Identify which cell holds the provided text, then report its [x, y] central coordinate. 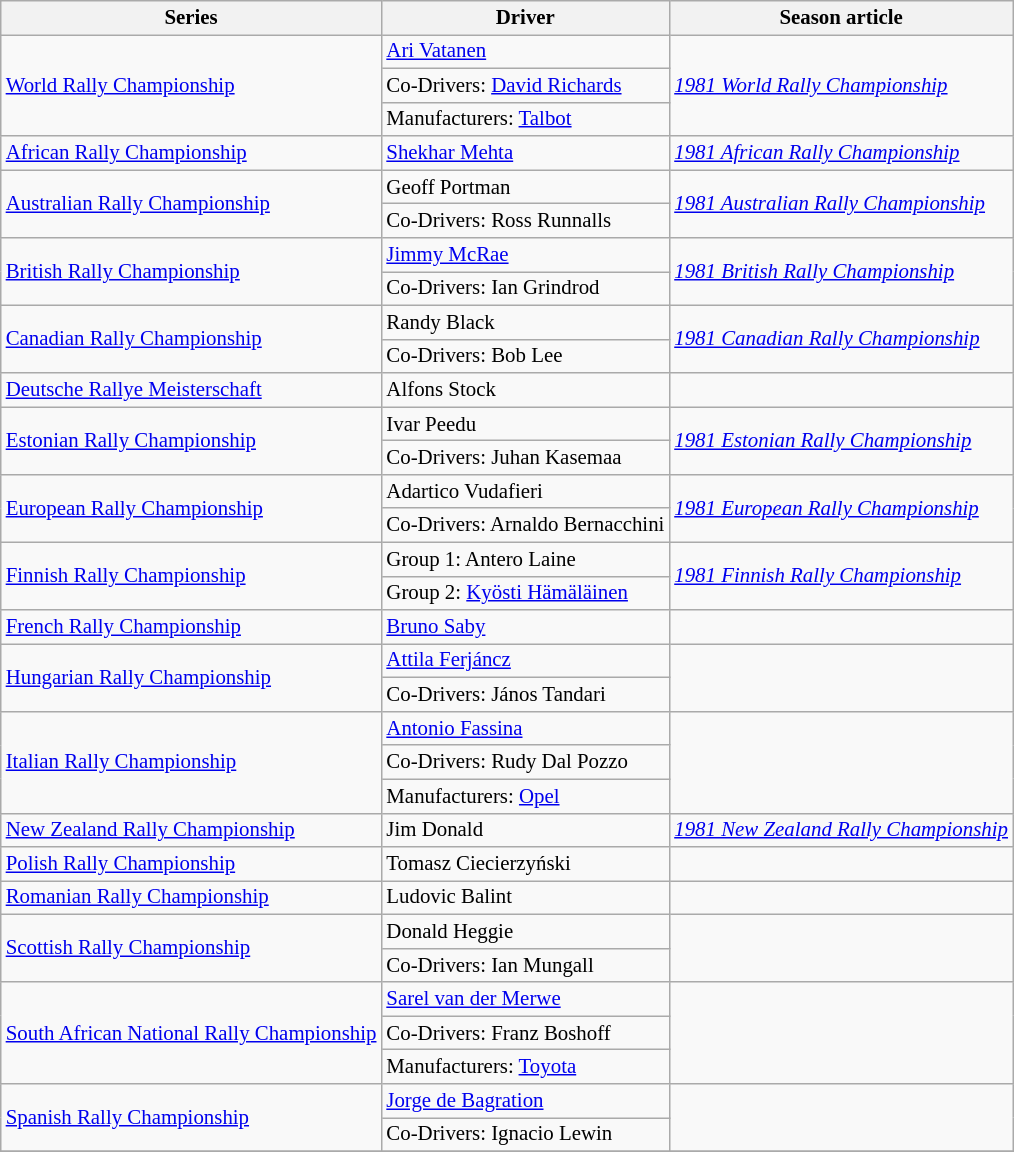
Ludovic Balint [525, 898]
Alfons Stock [525, 390]
Co-Drivers: Ross Runnalls [525, 221]
1981 British Rally Championship [841, 272]
Canadian Rally Championship [192, 339]
Ivar Peedu [525, 424]
Manufacturers: Toyota [525, 1067]
Driver [525, 18]
Co-Drivers: János Tandari [525, 695]
Co-Drivers: David Richards [525, 85]
Co-Drivers: Ignacio Lewin [525, 1135]
Co-Drivers: Ian Mungall [525, 965]
Spanish Rally Championship [192, 1118]
Group 1: Antero Laine [525, 559]
Shekhar Mehta [525, 153]
Antonio Fassina [525, 728]
1981 Finnish Rally Championship [841, 576]
1981 Estonian Rally Championship [841, 441]
Jorge de Bagration [525, 1101]
Co-Drivers: Ian Grindrod [525, 288]
Sarel van der Merwe [525, 999]
Australian Rally Championship [192, 204]
Jimmy McRae [525, 255]
Donald Heggie [525, 931]
Scottish Rally Championship [192, 948]
Manufacturers: Opel [525, 796]
Randy Black [525, 322]
Manufacturers: Talbot [525, 119]
Co-Drivers: Franz Boshoff [525, 1033]
Adartico Vudafieri [525, 491]
British Rally Championship [192, 272]
Season article [841, 18]
1981 New Zealand Rally Championship [841, 830]
Romanian Rally Championship [192, 898]
African Rally Championship [192, 153]
Bruno Saby [525, 627]
Co-Drivers: Juhan Kasemaa [525, 458]
French Rally Championship [192, 627]
Estonian Rally Championship [192, 441]
Jim Donald [525, 830]
Co-Drivers: Rudy Dal Pozzo [525, 762]
Geoff Portman [525, 187]
1981 European Rally Championship [841, 508]
Italian Rally Championship [192, 762]
Attila Ferjáncz [525, 661]
1981 African Rally Championship [841, 153]
1981 Canadian Rally Championship [841, 339]
Deutsche Rallye Meisterschaft [192, 390]
Series [192, 18]
Group 2: Kyösti Hämäläinen [525, 593]
South African National Rally Championship [192, 1033]
Tomasz Ciecierzyński [525, 864]
Polish Rally Championship [192, 864]
New Zealand Rally Championship [192, 830]
1981 Australian Rally Championship [841, 204]
1981 World Rally Championship [841, 85]
Finnish Rally Championship [192, 576]
World Rally Championship [192, 85]
Co-Drivers: Bob Lee [525, 356]
Hungarian Rally Championship [192, 678]
Ari Vatanen [525, 51]
Co-Drivers: Arnaldo Bernacchini [525, 525]
European Rally Championship [192, 508]
